Output the [X, Y] coordinate of the center of the cell containing the given text.  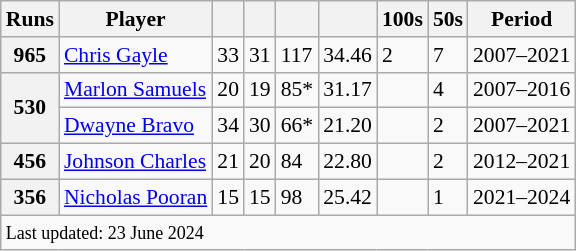
2021–2024 [522, 197]
31.17 [348, 90]
34.46 [348, 55]
2012–2021 [522, 162]
Player [136, 19]
117 [298, 55]
Chris Gayle [136, 55]
Marlon Samuels [136, 90]
85* [298, 90]
25.42 [348, 197]
356 [30, 197]
33 [228, 55]
34 [228, 126]
19 [260, 90]
Johnson Charles [136, 162]
Last updated: 23 June 2024 [288, 233]
31 [260, 55]
Runs [30, 19]
530 [30, 108]
Nicholas Pooran [136, 197]
50s [448, 19]
21 [228, 162]
66* [298, 126]
1 [448, 197]
Dwayne Bravo [136, 126]
Period [522, 19]
30 [260, 126]
4 [448, 90]
2007–2016 [522, 90]
965 [30, 55]
84 [298, 162]
98 [298, 197]
100s [402, 19]
456 [30, 162]
7 [448, 55]
22.80 [348, 162]
21.20 [348, 126]
